Output the (X, Y) coordinate of the center of the cell containing the given text.  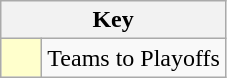
Teams to Playoffs (134, 58)
Key (114, 20)
